Provide the [x, y] coordinate of the cell's center where the given text is located.  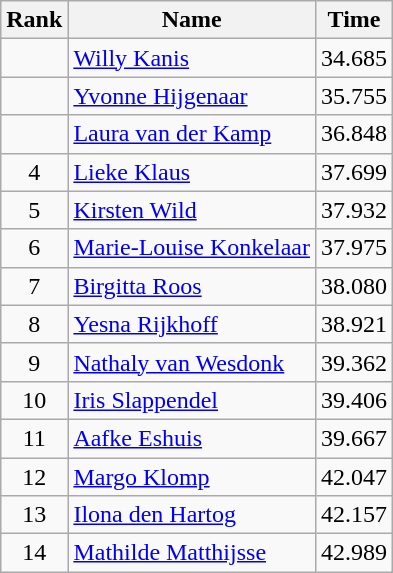
42.989 [354, 553]
Marie-Louise Konkelaar [192, 248]
39.406 [354, 400]
Rank [34, 20]
Name [192, 20]
10 [34, 400]
38.921 [354, 324]
35.755 [354, 96]
7 [34, 286]
39.362 [354, 362]
12 [34, 477]
42.157 [354, 515]
Mathilde Matthijsse [192, 553]
Laura van der Kamp [192, 134]
5 [34, 210]
Iris Slappendel [192, 400]
37.932 [354, 210]
8 [34, 324]
13 [34, 515]
37.975 [354, 248]
42.047 [354, 477]
Willy Kanis [192, 58]
Aafke Eshuis [192, 438]
11 [34, 438]
34.685 [354, 58]
6 [34, 248]
Kirsten Wild [192, 210]
Margo Klomp [192, 477]
39.667 [354, 438]
38.080 [354, 286]
Yvonne Hijgenaar [192, 96]
9 [34, 362]
37.699 [354, 172]
36.848 [354, 134]
4 [34, 172]
14 [34, 553]
Nathaly van Wesdonk [192, 362]
Time [354, 20]
Ilona den Hartog [192, 515]
Birgitta Roos [192, 286]
Yesna Rijkhoff [192, 324]
Lieke Klaus [192, 172]
